Identify which cell holds the provided text, then report its (X, Y) central coordinate. 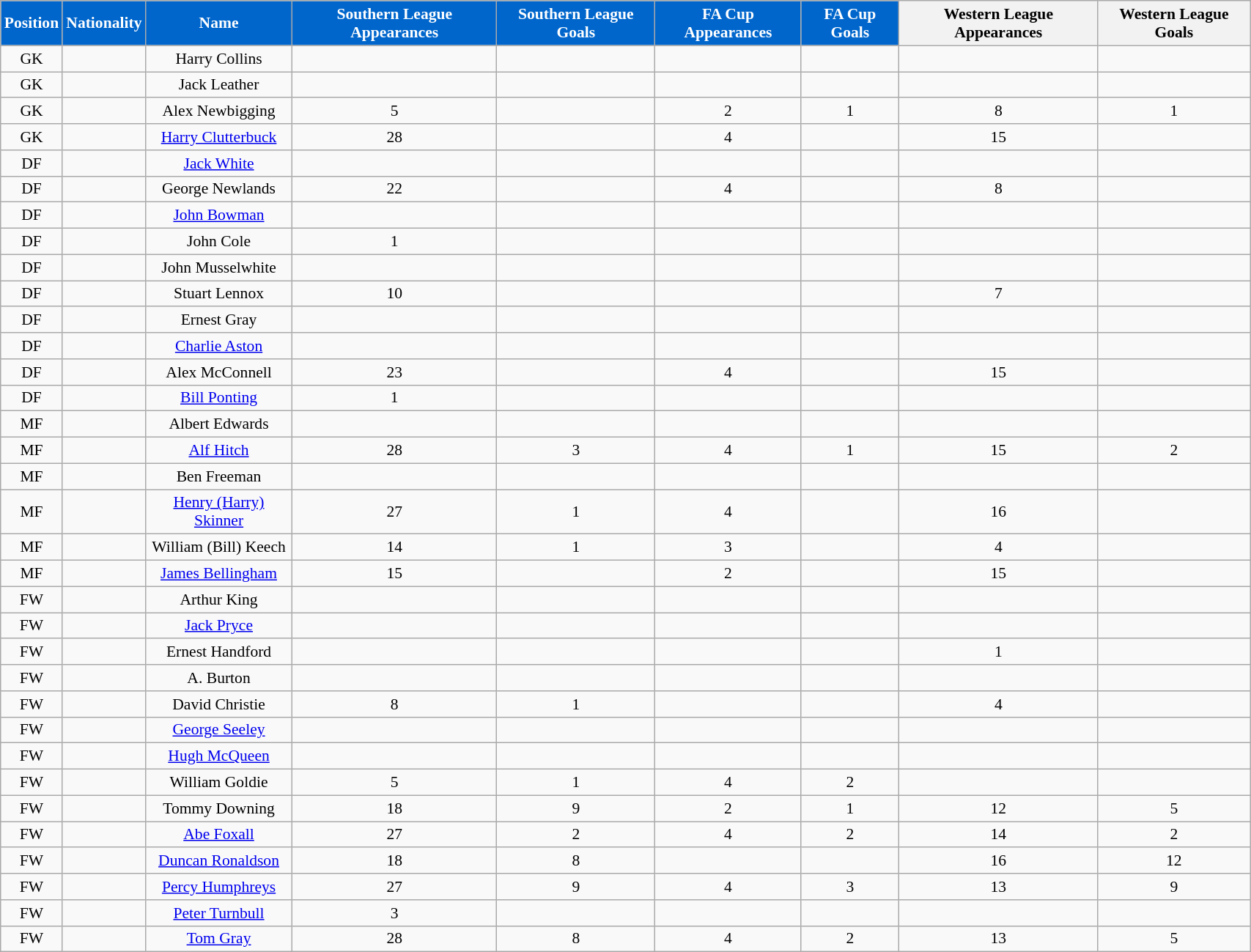
FA Cup Appearances (728, 23)
Hugh McQueen (219, 756)
Albert Edwards (219, 424)
William Goldie (219, 783)
Alex Newbigging (219, 111)
Stuart Lennox (219, 294)
FA Cup Goals (850, 23)
Jack Leather (219, 85)
Southern League Goals (576, 23)
Jack White (219, 163)
Tommy Downing (219, 808)
Alf Hitch (219, 451)
Charlie Aston (219, 346)
Jack Pryce (219, 626)
Abe Foxall (219, 835)
Ben Freeman (219, 476)
George Seeley (219, 730)
Tom Gray (219, 939)
Western League Appearances (999, 23)
Ernest Gray (219, 320)
John Musselwhite (219, 267)
Peter Turnbull (219, 913)
Harry Collins (219, 59)
22 (394, 189)
William (Bill) Keech (219, 547)
Position (32, 23)
Percy Humphreys (219, 887)
10 (394, 294)
Duncan Ronaldson (219, 861)
John Cole (219, 242)
Southern League Appearances (394, 23)
Arthur King (219, 599)
Name (219, 23)
A. Burton (219, 678)
Nationality (104, 23)
23 (394, 372)
David Christie (219, 704)
George Newlands (219, 189)
Bill Ponting (219, 398)
Western League Goals (1174, 23)
John Bowman (219, 215)
7 (999, 294)
Henry (Harry) Skinner (219, 512)
Alex McConnell (219, 372)
Ernest Handford (219, 652)
James Bellingham (219, 574)
Harry Clutterbuck (219, 137)
